Extract the [x, y] coordinate from the center of the cell holding the provided text.  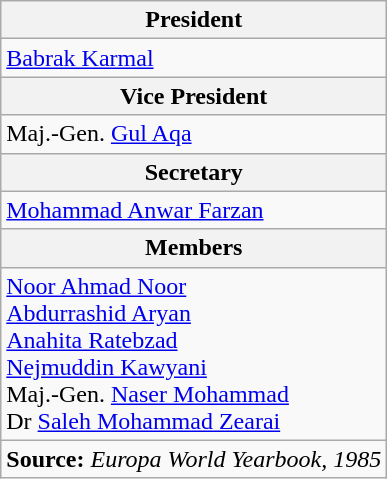
Vice President [194, 96]
Secretary [194, 172]
Source: Europa World Yearbook, 1985 [194, 459]
Babrak Karmal [194, 58]
Noor Ahmad NoorAbdurrashid AryanAnahita RatebzadNejmuddin KawyaniMaj.-Gen. Naser MohammadDr Saleh Mohammad Zearai [194, 354]
Members [194, 248]
Maj.-Gen. Gul Aqa [194, 134]
Mohammad Anwar Farzan [194, 210]
President [194, 20]
